Identify which cell holds the provided text, then report its (x, y) central coordinate. 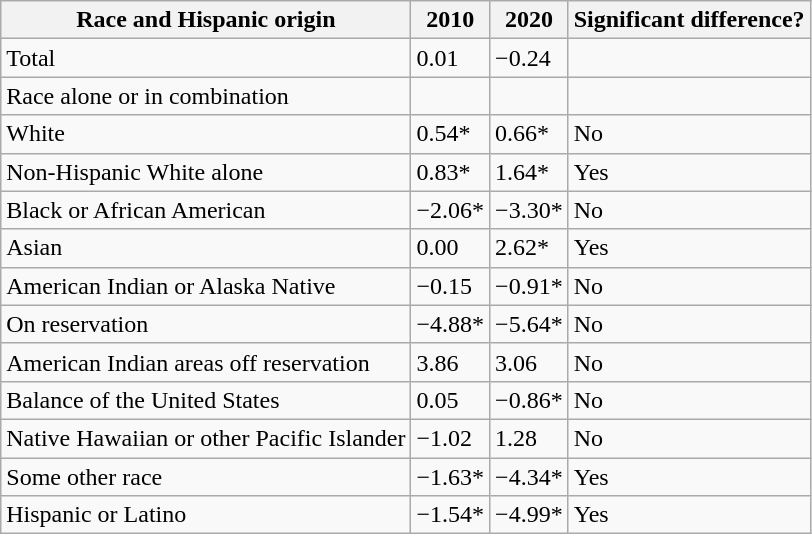
−0.86* (530, 400)
Total (206, 58)
Race and Hispanic origin (206, 20)
On reservation (206, 324)
−4.99* (530, 515)
Black or African American (206, 210)
Hispanic or Latino (206, 515)
American Indian areas off reservation (206, 362)
−3.30* (530, 210)
0.54* (450, 134)
−0.15 (450, 286)
1.28 (530, 438)
Some other race (206, 477)
2020 (530, 20)
White (206, 134)
American Indian or Alaska Native (206, 286)
0.66* (530, 134)
−2.06* (450, 210)
2.62* (530, 248)
−4.34* (530, 477)
3.06 (530, 362)
−4.88* (450, 324)
Asian (206, 248)
0.05 (450, 400)
−0.24 (530, 58)
Non-Hispanic White alone (206, 172)
0.83* (450, 172)
−1.02 (450, 438)
Significant difference? (689, 20)
1.64* (530, 172)
−5.64* (530, 324)
3.86 (450, 362)
Race alone or in combination (206, 96)
0.01 (450, 58)
Balance of the United States (206, 400)
Native Hawaiian or other Pacific Islander (206, 438)
−0.91* (530, 286)
−1.63* (450, 477)
−1.54* (450, 515)
0.00 (450, 248)
2010 (450, 20)
